Extract the (X, Y) coordinate from the center of the cell holding the provided text.  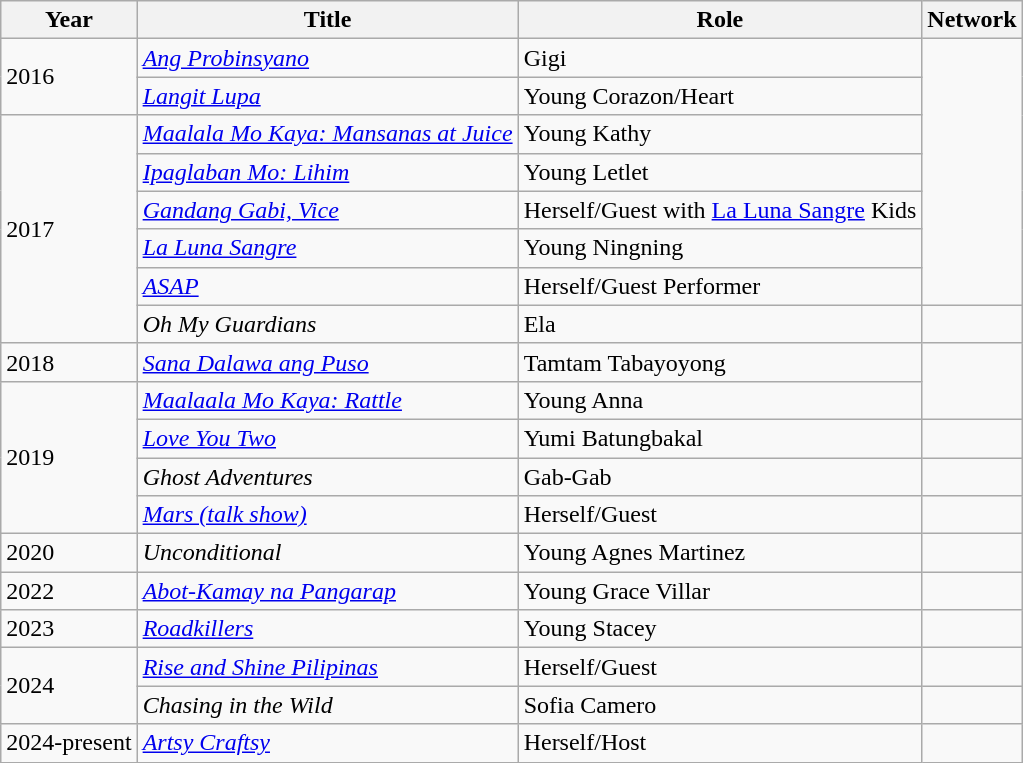
Young Ningning (720, 248)
Roadkillers (328, 629)
ASAP (328, 286)
Ang Probinsyano (328, 58)
Tamtam Tabayoyong (720, 362)
Young Letlet (720, 172)
2023 (69, 629)
2019 (69, 457)
La Luna Sangre (328, 248)
Role (720, 20)
Langit Lupa (328, 96)
Herself/Guest Performer (720, 286)
Young Agnes Martinez (720, 553)
Abot-Kamay na Pangarap (328, 591)
2016 (69, 77)
Title (328, 20)
2017 (69, 229)
Sofia Camero (720, 705)
Ghost Adventures (328, 477)
Chasing in the Wild (328, 705)
Gandang Gabi, Vice (328, 210)
Mars (talk show) (328, 515)
Artsy Craftsy (328, 743)
Young Grace Villar (720, 591)
2020 (69, 553)
2024-present (69, 743)
Gigi (720, 58)
Yumi Batungbakal (720, 438)
Gab-Gab (720, 477)
Sana Dalawa ang Puso (328, 362)
Ela (720, 324)
Young Stacey (720, 629)
Ipaglaban Mo: Lihim (328, 172)
Herself/Guest with La Luna Sangre Kids (720, 210)
Maalaala Mo Kaya: Rattle (328, 400)
Rise and Shine Pilipinas (328, 667)
Maalala Mo Kaya: Mansanas at Juice (328, 134)
Unconditional (328, 553)
Young Kathy (720, 134)
Oh My Guardians (328, 324)
Network (972, 20)
Young Anna (720, 400)
2018 (69, 362)
2022 (69, 591)
Love You Two (328, 438)
Year (69, 20)
2024 (69, 686)
Young Corazon/Heart (720, 96)
Herself/Host (720, 743)
